Return (X, Y) of the center of cell containing provided text 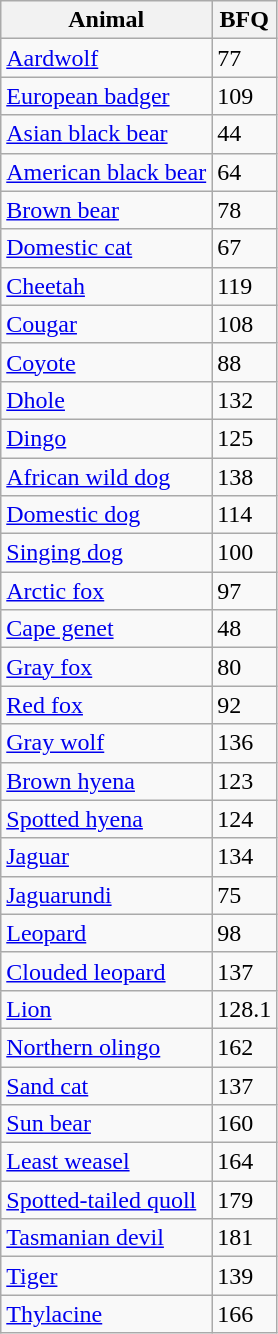
Coyote (106, 362)
Cougar (106, 324)
124 (244, 819)
Jaguarundi (106, 895)
Domestic dog (106, 515)
Sun bear (106, 1124)
128.1 (244, 1009)
Cheetah (106, 286)
64 (244, 172)
Red fox (106, 705)
Singing dog (106, 553)
119 (244, 286)
African wild dog (106, 477)
Asian black bear (106, 134)
136 (244, 743)
80 (244, 667)
108 (244, 324)
78 (244, 210)
134 (244, 857)
Spotted-tailed quoll (106, 1200)
98 (244, 933)
Jaguar (106, 857)
139 (244, 1276)
Tasmanian devil (106, 1238)
44 (244, 134)
Cape genet (106, 629)
Animal (106, 20)
125 (244, 438)
160 (244, 1124)
100 (244, 553)
179 (244, 1200)
164 (244, 1162)
Domestic cat (106, 248)
Aardwolf (106, 58)
Tiger (106, 1276)
162 (244, 1047)
Lion (106, 1009)
Least weasel (106, 1162)
Dingo (106, 438)
138 (244, 477)
67 (244, 248)
109 (244, 96)
Leopard (106, 933)
114 (244, 515)
181 (244, 1238)
132 (244, 400)
92 (244, 705)
Gray fox (106, 667)
Thylacine (106, 1314)
Brown bear (106, 210)
BFQ (244, 20)
166 (244, 1314)
88 (244, 362)
European badger (106, 96)
Gray wolf (106, 743)
Northern olingo (106, 1047)
77 (244, 58)
Dhole (106, 400)
123 (244, 781)
97 (244, 591)
Clouded leopard (106, 971)
American black bear (106, 172)
Brown hyena (106, 781)
Spotted hyena (106, 819)
48 (244, 629)
Arctic fox (106, 591)
75 (244, 895)
Sand cat (106, 1085)
